For the text-containing cell, return its midpoint in (X, Y) coordinate format. 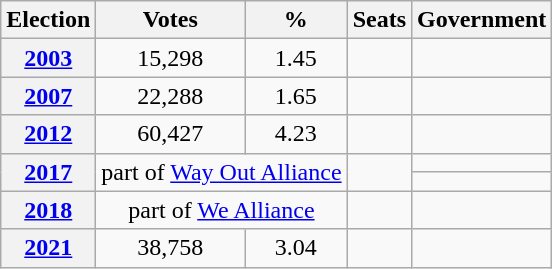
60,427 (170, 134)
2017 (48, 172)
2021 (48, 248)
2018 (48, 210)
4.23 (296, 134)
2007 (48, 96)
22,288 (170, 96)
part of Way Out Alliance (222, 172)
Government (482, 20)
1.45 (296, 58)
% (296, 20)
Votes (170, 20)
2012 (48, 134)
Election (48, 20)
3.04 (296, 248)
38,758 (170, 248)
2003 (48, 58)
Seats (379, 20)
15,298 (170, 58)
1.65 (296, 96)
part of We Alliance (222, 210)
